For the text-containing cell, return its midpoint in (x, y) coordinate format. 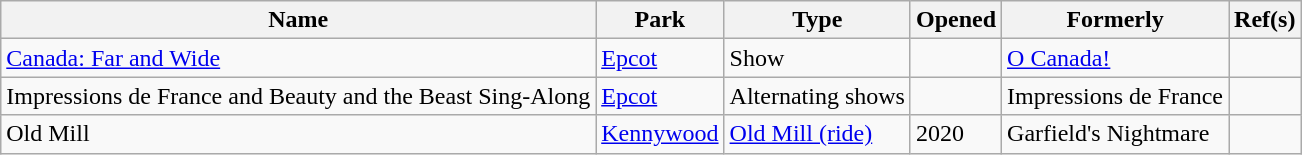
Opened (956, 20)
Ref(s) (1265, 20)
Show (817, 58)
Type (817, 20)
2020 (956, 134)
Alternating shows (817, 96)
Formerly (1116, 20)
Canada: Far and Wide (298, 58)
Old Mill (ride) (817, 134)
Impressions de France and Beauty and the Beast Sing-Along (298, 96)
Impressions de France (1116, 96)
Garfield's Nightmare (1116, 134)
Kennywood (660, 134)
Name (298, 20)
O Canada! (1116, 58)
Park (660, 20)
Old Mill (298, 134)
